Determine the [x, y] coordinate at the center of the cell enclosing the given text.  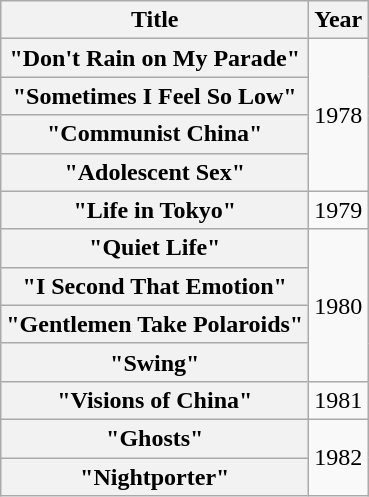
"Swing" [155, 362]
"Nightporter" [155, 477]
1978 [338, 115]
"Life in Tokyo" [155, 210]
Title [155, 20]
"Sometimes I Feel So Low" [155, 96]
1982 [338, 457]
"Don't Rain on My Parade" [155, 58]
"Ghosts" [155, 438]
"I Second That Emotion" [155, 286]
1981 [338, 400]
Year [338, 20]
"Adolescent Sex" [155, 172]
"Communist China" [155, 134]
"Quiet Life" [155, 248]
"Visions of China" [155, 400]
1979 [338, 210]
"Gentlemen Take Polaroids" [155, 324]
1980 [338, 305]
